Find where the given text appears and provide that cell's center as [X, Y] coordinate. 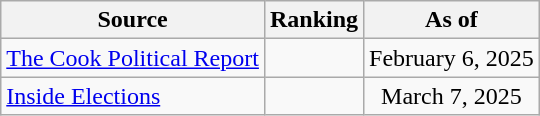
Source [133, 20]
Ranking [314, 20]
Inside Elections [133, 96]
March 7, 2025 [452, 96]
The Cook Political Report [133, 58]
February 6, 2025 [452, 58]
As of [452, 20]
